Identify which cell holds the provided text, then report its (X, Y) central coordinate. 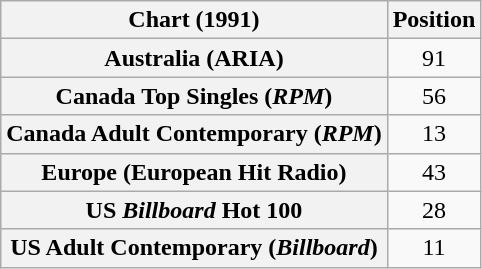
28 (434, 210)
11 (434, 248)
US Adult Contemporary (Billboard) (194, 248)
Europe (European Hit Radio) (194, 172)
43 (434, 172)
Canada Top Singles (RPM) (194, 96)
US Billboard Hot 100 (194, 210)
13 (434, 134)
Chart (1991) (194, 20)
56 (434, 96)
Canada Adult Contemporary (RPM) (194, 134)
Australia (ARIA) (194, 58)
Position (434, 20)
91 (434, 58)
